Scan for the cell matching the given text and deliver its [x, y] coordinate at center. 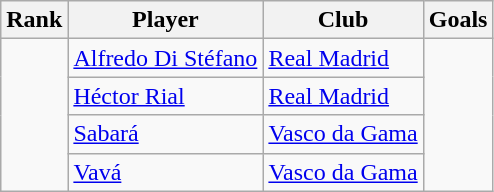
Alfredo Di Stéfano [166, 58]
Player [166, 20]
Goals [458, 20]
Sabará [166, 134]
Héctor Rial [166, 96]
Vavá [166, 172]
Rank [34, 20]
Club [343, 20]
